Search for the cell housing the specified text and yield its (x, y) center coordinate. 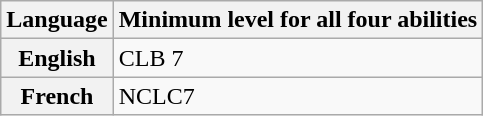
English (57, 58)
French (57, 96)
NCLC7 (298, 96)
CLB 7 (298, 58)
Minimum level for all four abilities (298, 20)
Language (57, 20)
